Return the [X, Y] coordinate for the center point of the cell that contains the specified text.  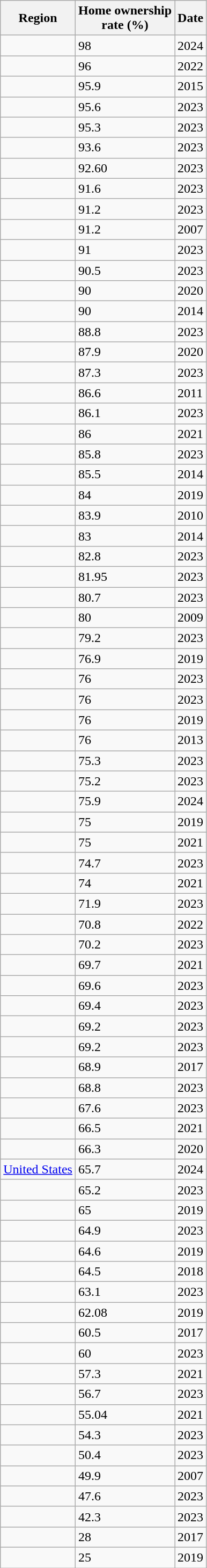
85.8 [124, 454]
95.9 [124, 86]
2011 [191, 393]
74.7 [124, 863]
56.7 [124, 1394]
81.95 [124, 577]
90.5 [124, 270]
71.9 [124, 903]
83.9 [124, 515]
98 [124, 46]
62.08 [124, 1312]
57.3 [124, 1374]
70.8 [124, 924]
74 [124, 883]
66.3 [124, 1149]
93.6 [124, 148]
86 [124, 434]
2015 [191, 86]
95.3 [124, 127]
68.8 [124, 1088]
42.3 [124, 1516]
70.2 [124, 945]
91 [124, 250]
82.8 [124, 556]
91.6 [124, 188]
47.6 [124, 1496]
79.2 [124, 638]
69.4 [124, 1006]
50.4 [124, 1455]
64.9 [124, 1230]
Region [38, 18]
69.7 [124, 965]
2010 [191, 515]
88.8 [124, 332]
76.9 [124, 659]
United States [38, 1169]
25 [124, 1557]
75.9 [124, 801]
63.1 [124, 1292]
2009 [191, 618]
60.5 [124, 1333]
86.1 [124, 413]
64.5 [124, 1272]
68.9 [124, 1067]
60 [124, 1353]
80 [124, 618]
28 [124, 1537]
66.5 [124, 1128]
55.04 [124, 1414]
65.2 [124, 1190]
Home ownership rate (%) [124, 18]
84 [124, 495]
64.6 [124, 1251]
87.9 [124, 352]
67.6 [124, 1108]
65.7 [124, 1169]
54.3 [124, 1435]
75.2 [124, 781]
49.9 [124, 1476]
95.6 [124, 107]
69.6 [124, 986]
87.3 [124, 373]
92.60 [124, 168]
75.3 [124, 761]
2018 [191, 1272]
83 [124, 536]
80.7 [124, 597]
86.6 [124, 393]
85.5 [124, 475]
2013 [191, 740]
96 [124, 66]
65 [124, 1210]
Date [191, 18]
